Return the [x, y] coordinate for the center point of the cell that contains the specified text.  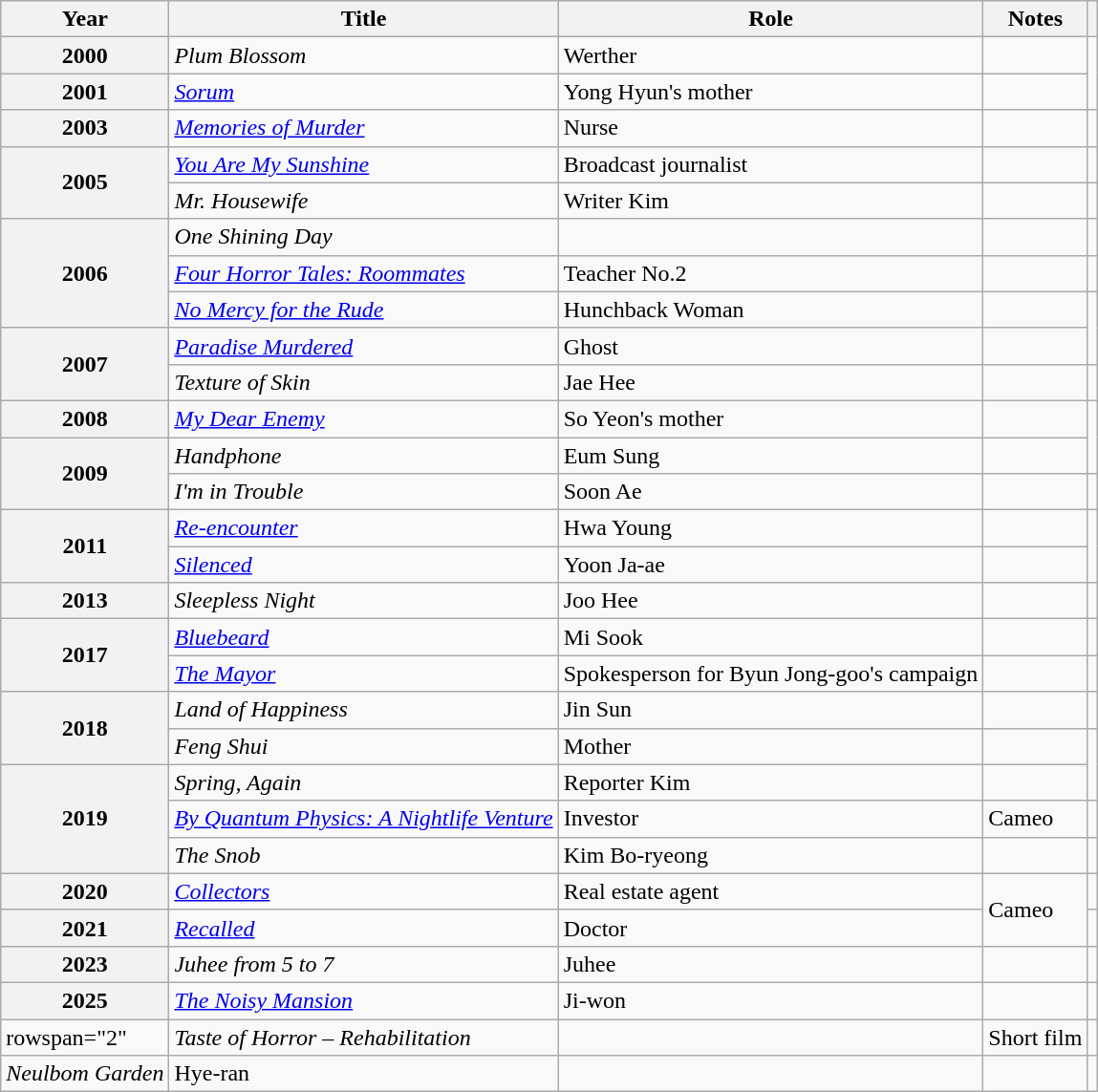
Jae Hee [770, 382]
Land of Happiness [363, 710]
Nurse [770, 128]
Paradise Murdered [363, 346]
Investor [770, 819]
Short film [1036, 1037]
Collectors [363, 891]
Role [770, 19]
Writer Kim [770, 201]
Bluebeard [363, 637]
Doctor [770, 928]
Spring, Again [363, 782]
Yong Hyun's mother [770, 92]
2008 [85, 418]
rowspan="2" [85, 1037]
Jin Sun [770, 710]
Spokesperson for Byun Jong-goo's campaign [770, 674]
Handphone [363, 456]
Memories of Murder [363, 128]
2011 [85, 546]
Ghost [770, 346]
2005 [85, 182]
2021 [85, 928]
2001 [85, 92]
Feng Shui [363, 746]
Silenced [363, 565]
Hwa Young [770, 528]
Mi Sook [770, 637]
2017 [85, 655]
By Quantum Physics: A Nightlife Venture [363, 819]
Mr. Housewife [363, 201]
The Snob [363, 855]
My Dear Enemy [363, 418]
2018 [85, 728]
Juhee [770, 964]
Taste of Horror – Rehabilitation [363, 1037]
Real estate agent [770, 891]
2023 [85, 964]
2019 [85, 819]
2000 [85, 55]
Plum Blossom [363, 55]
So Yeon's mother [770, 418]
2025 [85, 1000]
The Noisy Mansion [363, 1000]
You Are My Sunshine [363, 164]
Yoon Ja-ae [770, 565]
Hye-ran [363, 1074]
2007 [85, 364]
Teacher No.2 [770, 273]
2013 [85, 601]
Neulbom Garden [85, 1074]
Re-encounter [363, 528]
Title [363, 19]
Four Horror Tales: Roommates [363, 273]
2006 [85, 273]
Werther [770, 55]
Eum Sung [770, 456]
Year [85, 19]
2009 [85, 474]
Ji-won [770, 1000]
One Shining Day [363, 237]
Soon Ae [770, 492]
Kim Bo-ryeong [770, 855]
Hunchback Woman [770, 310]
Notes [1036, 19]
Texture of Skin [363, 382]
Broadcast journalist [770, 164]
I'm in Trouble [363, 492]
Sorum [363, 92]
2003 [85, 128]
Reporter Kim [770, 782]
2020 [85, 891]
Joo Hee [770, 601]
No Mercy for the Rude [363, 310]
The Mayor [363, 674]
Juhee from 5 to 7 [363, 964]
Recalled [363, 928]
Sleepless Night [363, 601]
Mother [770, 746]
